Return [X, Y] of the center of cell containing provided text 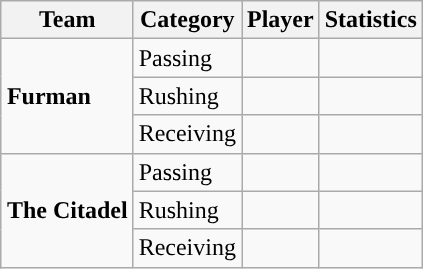
Team [67, 20]
Furman [67, 96]
Player [281, 20]
Category [187, 20]
Statistics [370, 20]
The Citadel [67, 210]
